Return the [X, Y] coordinate for the center point of the cell that contains the specified text.  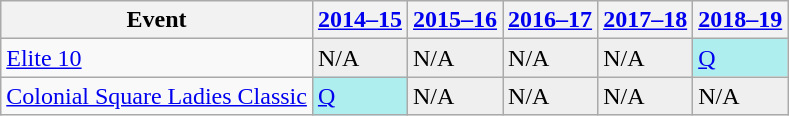
Event [157, 20]
2018–19 [740, 20]
2015–16 [454, 20]
Elite 10 [157, 58]
2017–18 [646, 20]
Colonial Square Ladies Classic [157, 96]
2016–17 [550, 20]
2014–15 [360, 20]
